Return (X, Y) of the center of cell containing provided text 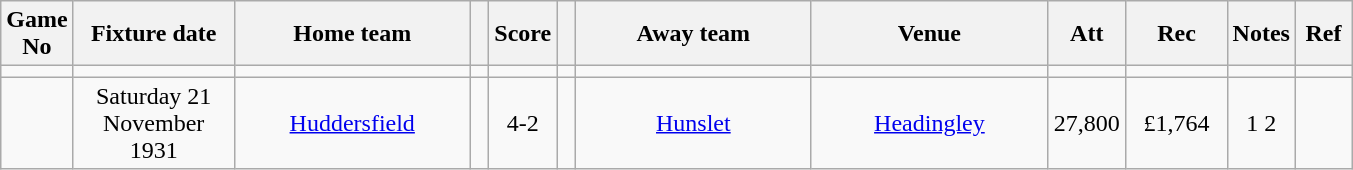
Score (523, 34)
£1,764 (1176, 123)
Venue (929, 34)
4-2 (523, 123)
Hunslet (693, 123)
Away team (693, 34)
Rec (1176, 34)
Saturday 21 November 1931 (154, 123)
1 2 (1261, 123)
Att (1086, 34)
Ref (1323, 34)
Home team (352, 34)
Game No (37, 34)
Huddersfield (352, 123)
Notes (1261, 34)
Headingley (929, 123)
Fixture date (154, 34)
27,800 (1086, 123)
